Output the (X, Y) coordinate of the center of the cell containing the given text.  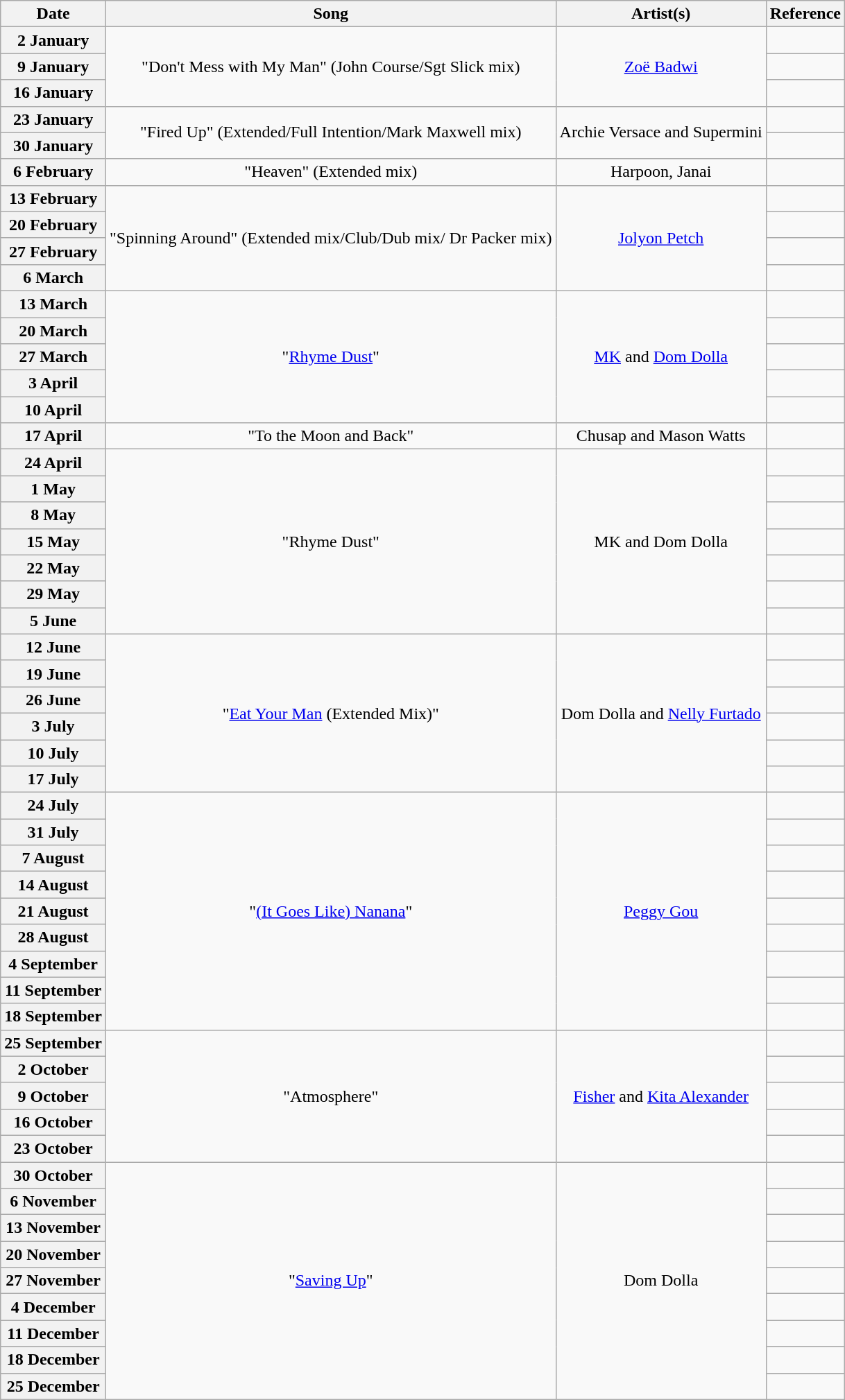
8 May (53, 515)
Jolyon Petch (660, 238)
25 September (53, 1043)
17 July (53, 779)
13 November (53, 1228)
20 February (53, 225)
6 February (53, 172)
Reference (805, 14)
"Fired Up" (Extended/Full Intention/Mark Maxwell mix) (330, 132)
13 March (53, 304)
16 October (53, 1122)
3 April (53, 383)
4 December (53, 1307)
17 April (53, 436)
Fisher and Kita Alexander (660, 1096)
16 January (53, 93)
20 November (53, 1254)
9 January (53, 67)
"Atmosphere" (330, 1096)
7 August (53, 858)
24 April (53, 463)
"Don't Mess with My Man" (John Course/Sgt Slick mix) (330, 67)
25 December (53, 1386)
19 June (53, 673)
30 October (53, 1175)
26 June (53, 700)
29 May (53, 594)
Dom Dolla (660, 1281)
"(It Goes Like) Nanana" (330, 911)
6 November (53, 1202)
2 October (53, 1069)
22 May (53, 568)
Chusap and Mason Watts (660, 436)
11 December (53, 1333)
10 April (53, 410)
Artist(s) (660, 14)
31 July (53, 832)
3 July (53, 726)
"Spinning Around" (Extended mix/Club/Dub mix/ Dr Packer mix) (330, 238)
28 August (53, 937)
1 May (53, 489)
"Heaven" (Extended mix) (330, 172)
24 July (53, 806)
23 October (53, 1148)
"To the Moon and Back" (330, 436)
30 January (53, 146)
11 September (53, 990)
2 January (53, 40)
27 February (53, 251)
23 January (53, 119)
"Eat Your Man (Extended Mix)" (330, 713)
Archie Versace and Supermini (660, 132)
Song (330, 14)
27 November (53, 1281)
"Saving Up" (330, 1281)
12 June (53, 647)
Zoë Badwi (660, 67)
5 June (53, 621)
9 October (53, 1096)
15 May (53, 542)
10 July (53, 752)
6 March (53, 277)
Peggy Gou (660, 911)
14 August (53, 885)
Harpoon, Janai (660, 172)
4 September (53, 964)
13 February (53, 198)
20 March (53, 331)
27 March (53, 357)
Date (53, 14)
Dom Dolla and Nelly Furtado (660, 713)
21 August (53, 911)
18 December (53, 1360)
18 September (53, 1017)
